Return [X, Y] of the center of cell containing provided text 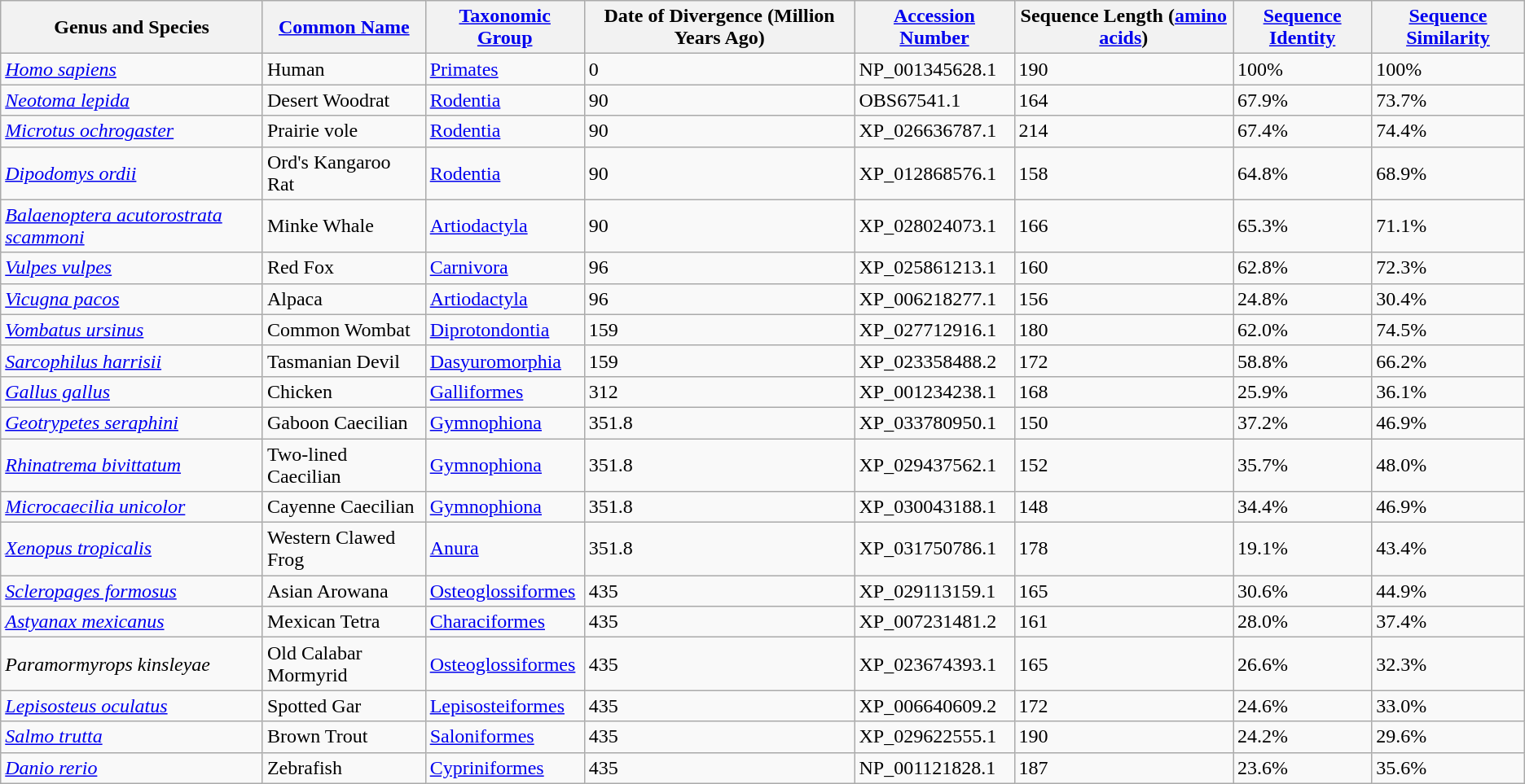
Spotted Gar [344, 706]
XP_026636787.1 [934, 131]
164 [1123, 100]
Astyanax mexicanus [132, 622]
24.8% [1303, 299]
187 [1123, 768]
30.4% [1448, 299]
Vombatus ursinus [132, 330]
Salmo trutta [132, 737]
Tasmanian Devil [344, 361]
74.4% [1448, 131]
73.7% [1448, 100]
OBS67541.1 [934, 100]
67.9% [1303, 100]
Lepisosteus oculatus [132, 706]
Xenopus tropicalis [132, 549]
Brown Trout [344, 737]
37.2% [1303, 423]
48.0% [1448, 464]
33.0% [1448, 706]
24.6% [1303, 706]
158 [1123, 173]
148 [1123, 507]
Sarcophilus harrisii [132, 361]
Sequence Identity [1303, 28]
Primates [505, 69]
67.4% [1303, 131]
Common Wombat [344, 330]
34.4% [1303, 507]
Paramormyrops kinsleyae [132, 664]
29.6% [1448, 737]
Common Name [344, 28]
19.1% [1303, 549]
Date of Divergence (Million Years Ago) [719, 28]
Two-lined Caecilian [344, 464]
Accession Number [934, 28]
Desert Woodrat [344, 100]
166 [1123, 226]
Genus and Species [132, 28]
NP_001345628.1 [934, 69]
Microcaecilia unicolor [132, 507]
35.6% [1448, 768]
XP_006218277.1 [934, 299]
Old Calabar Mormyrid [344, 664]
Vicugna pacos [132, 299]
XP_030043188.1 [934, 507]
71.1% [1448, 226]
XP_012868576.1 [934, 173]
Gallus gallus [132, 392]
43.4% [1448, 549]
XP_029113159.1 [934, 591]
Dipodomys ordii [132, 173]
Chicken [344, 392]
Dasyuromorphia [505, 361]
XP_027712916.1 [934, 330]
150 [1123, 423]
214 [1123, 131]
Asian Arowana [344, 591]
Gaboon Caecilian [344, 423]
Anura [505, 549]
Vulpes vulpes [132, 268]
64.8% [1303, 173]
XP_028024073.1 [934, 226]
Mexican Tetra [344, 622]
32.3% [1448, 664]
156 [1123, 299]
161 [1123, 622]
68.9% [1448, 173]
Ord's Kangaroo Rat [344, 173]
Microtus ochrogaster [132, 131]
Sequence Length (amino acids) [1123, 28]
168 [1123, 392]
28.0% [1303, 622]
24.2% [1303, 737]
XP_023674393.1 [934, 664]
72.3% [1448, 268]
25.9% [1303, 392]
Zebrafish [344, 768]
Prairie vole [344, 131]
NP_001121828.1 [934, 768]
62.0% [1303, 330]
XP_029437562.1 [934, 464]
36.1% [1448, 392]
Taxonomic Group [505, 28]
180 [1123, 330]
30.6% [1303, 591]
58.8% [1303, 361]
44.9% [1448, 591]
Geotrypetes seraphini [132, 423]
37.4% [1448, 622]
Minke Whale [344, 226]
Red Fox [344, 268]
Western Clawed Frog [344, 549]
XP_006640609.2 [934, 706]
0 [719, 69]
152 [1123, 464]
XP_033780950.1 [934, 423]
160 [1123, 268]
74.5% [1448, 330]
XP_023358488.2 [934, 361]
Sequence Similarity [1448, 28]
XP_001234238.1 [934, 392]
23.6% [1303, 768]
Saloniformes [505, 737]
Neotoma lepida [132, 100]
XP_007231481.2 [934, 622]
XP_031750786.1 [934, 549]
65.3% [1303, 226]
312 [719, 392]
66.2% [1448, 361]
XP_025861213.1 [934, 268]
Diprotondontia [505, 330]
Rhinatrema bivittatum [132, 464]
Danio rerio [132, 768]
Cayenne Caecilian [344, 507]
35.7% [1303, 464]
Alpaca [344, 299]
Lepisosteiformes [505, 706]
Scleropages formosus [132, 591]
XP_029622555.1 [934, 737]
Cypriniformes [505, 768]
178 [1123, 549]
26.6% [1303, 664]
62.8% [1303, 268]
Galliformes [505, 392]
Homo sapiens [132, 69]
Human [344, 69]
Characiformes [505, 622]
Balaenoptera acutorostrata scammoni [132, 226]
Carnivora [505, 268]
